Determine the (x, y) coordinate at the center of the cell enclosing the given text.  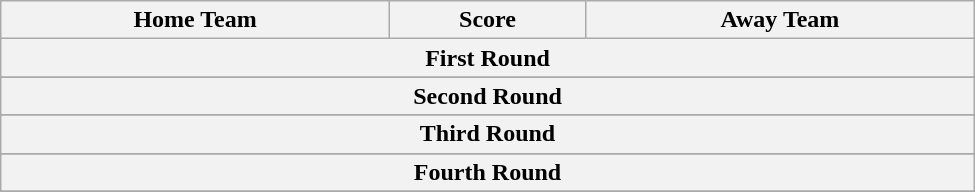
Score (487, 20)
Home Team (196, 20)
Third Round (488, 134)
Second Round (488, 96)
Fourth Round (488, 172)
Away Team (780, 20)
First Round (488, 58)
